Provide the (x, y) coordinate of the cell's center where the given text is located.  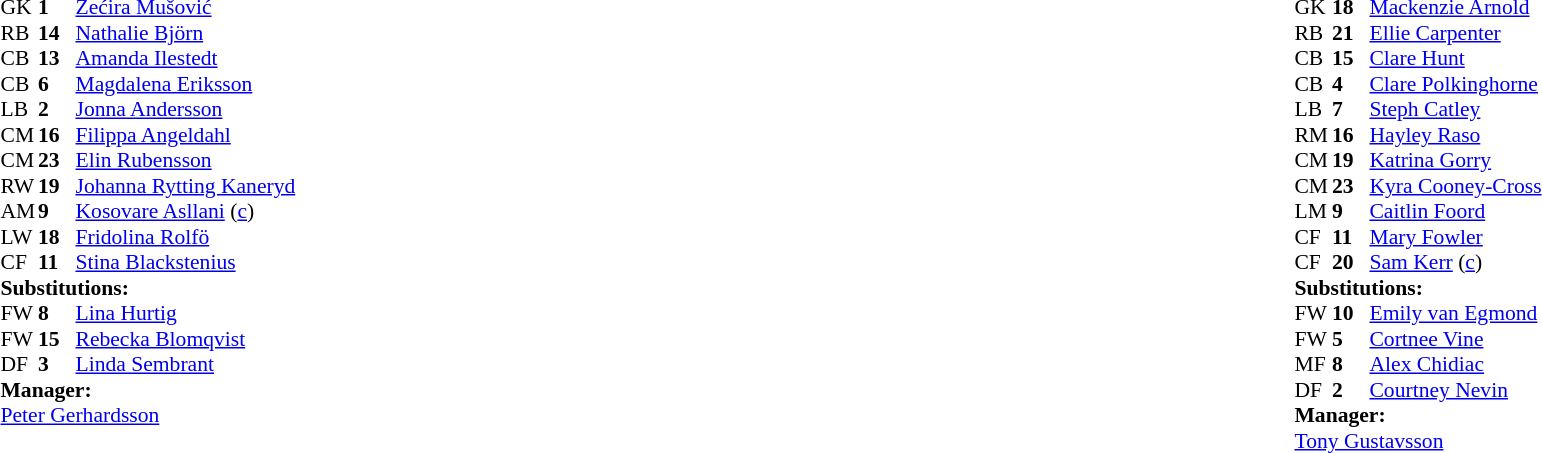
Mary Fowler (1455, 237)
Katrina Gorry (1455, 161)
Emily van Egmond (1455, 313)
Alex Chidiac (1455, 365)
Cortnee Vine (1455, 339)
Peter Gerhardsson (148, 415)
Clare Polkinghorne (1455, 84)
Steph Catley (1455, 109)
RW (19, 186)
7 (1351, 109)
3 (57, 365)
AM (19, 211)
18 (57, 237)
Stina Blackstenius (186, 263)
5 (1351, 339)
Rebecka Blomqvist (186, 339)
RM (1313, 135)
Elin Rubensson (186, 161)
21 (1351, 33)
Clare Hunt (1455, 59)
Sam Kerr (c) (1455, 263)
Ellie Carpenter (1455, 33)
Lina Hurtig (186, 313)
LW (19, 237)
Courtney Nevin (1455, 390)
Kosovare Asllani (c) (186, 211)
Filippa Angeldahl (186, 135)
4 (1351, 84)
6 (57, 84)
20 (1351, 263)
Fridolina Rolfö (186, 237)
Amanda Ilestedt (186, 59)
Magdalena Eriksson (186, 84)
Jonna Andersson (186, 109)
14 (57, 33)
Johanna Rytting Kaneryd (186, 186)
LM (1313, 211)
Kyra Cooney-Cross (1455, 186)
Nathalie Björn (186, 33)
13 (57, 59)
10 (1351, 313)
MF (1313, 365)
Hayley Raso (1455, 135)
Linda Sembrant (186, 365)
Caitlin Foord (1455, 211)
